Detect which cell encompasses the target text, then output its [x, y] center coordinate. 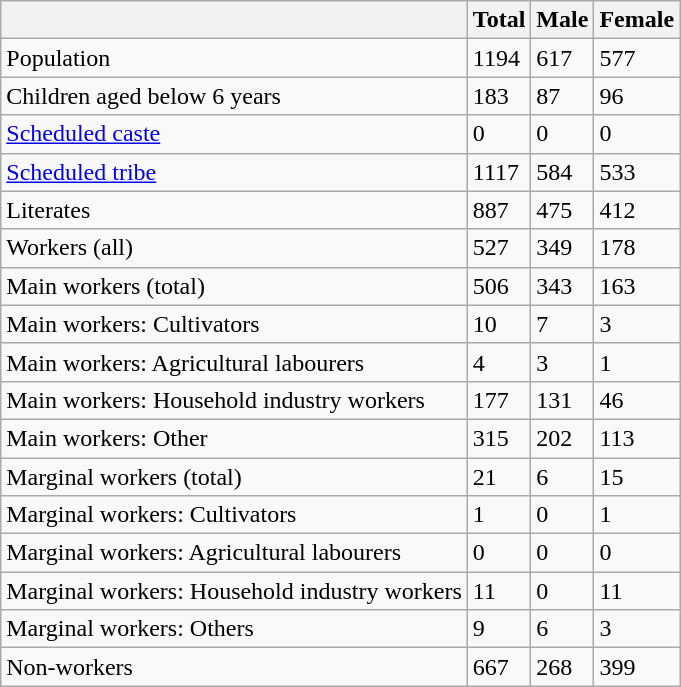
Female [637, 20]
21 [499, 477]
131 [562, 400]
533 [637, 172]
Main workers: Other [234, 438]
Main workers: Household industry workers [234, 400]
113 [637, 438]
Scheduled tribe [234, 172]
399 [637, 667]
1117 [499, 172]
87 [562, 96]
887 [499, 210]
Main workers: Cultivators [234, 324]
Main workers: Agricultural labourers [234, 362]
Non-workers [234, 667]
Marginal workers (total) [234, 477]
15 [637, 477]
178 [637, 248]
Male [562, 20]
Marginal workers: Agricultural labourers [234, 553]
183 [499, 96]
96 [637, 96]
343 [562, 286]
506 [499, 286]
584 [562, 172]
577 [637, 58]
527 [499, 248]
Children aged below 6 years [234, 96]
46 [637, 400]
315 [499, 438]
667 [499, 667]
Population [234, 58]
Literates [234, 210]
Scheduled caste [234, 134]
Marginal workers: Household industry workers [234, 591]
4 [499, 362]
7 [562, 324]
617 [562, 58]
Workers (all) [234, 248]
412 [637, 210]
163 [637, 286]
10 [499, 324]
Marginal workers: Cultivators [234, 515]
Main workers (total) [234, 286]
177 [499, 400]
349 [562, 248]
Total [499, 20]
475 [562, 210]
268 [562, 667]
9 [499, 629]
1194 [499, 58]
202 [562, 438]
Marginal workers: Others [234, 629]
